Capture the cell that displays the provided text and extract its [X, Y] central coordinate. 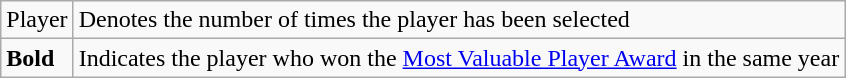
Denotes the number of times the player has been selected [459, 20]
Bold [37, 58]
Player [37, 20]
Indicates the player who won the Most Valuable Player Award in the same year [459, 58]
